Capture the cell that displays the provided text and extract its (X, Y) central coordinate. 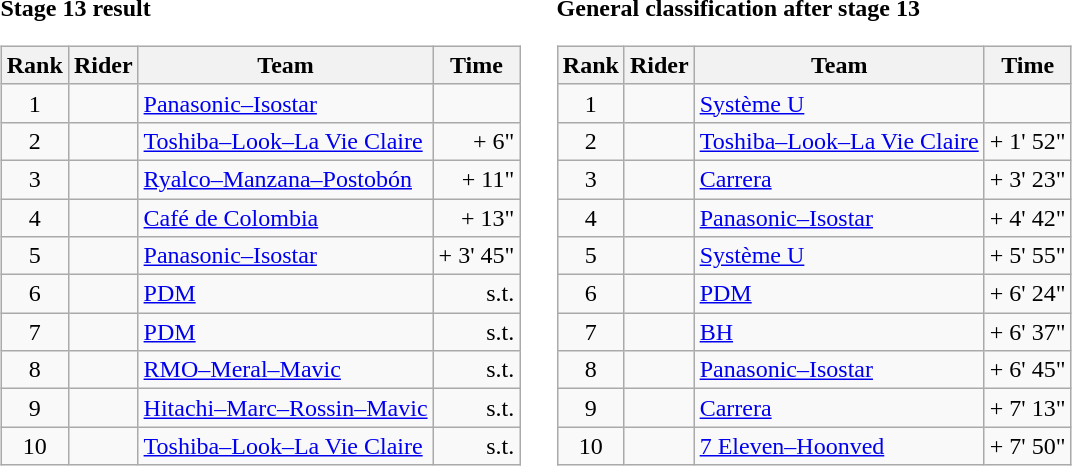
RMO–Meral–Mavic (286, 370)
BH (839, 332)
+ 13" (476, 217)
Ryalco–Manzana–Postobón (286, 179)
+ 4' 42" (1028, 217)
+ 3' 23" (1028, 179)
+ 1' 52" (1028, 141)
+ 11" (476, 179)
Hitachi–Marc–Rossin–Mavic (286, 408)
+ 3' 45" (476, 256)
+ 5' 55" (1028, 256)
+ 6' 37" (1028, 332)
+ 6' 45" (1028, 370)
Café de Colombia (286, 217)
+ 7' 50" (1028, 446)
7 Eleven–Hoonved (839, 446)
+ 6" (476, 141)
+ 6' 24" (1028, 294)
+ 7' 13" (1028, 408)
